Extract the [X, Y] coordinate from the center of the cell holding the provided text.  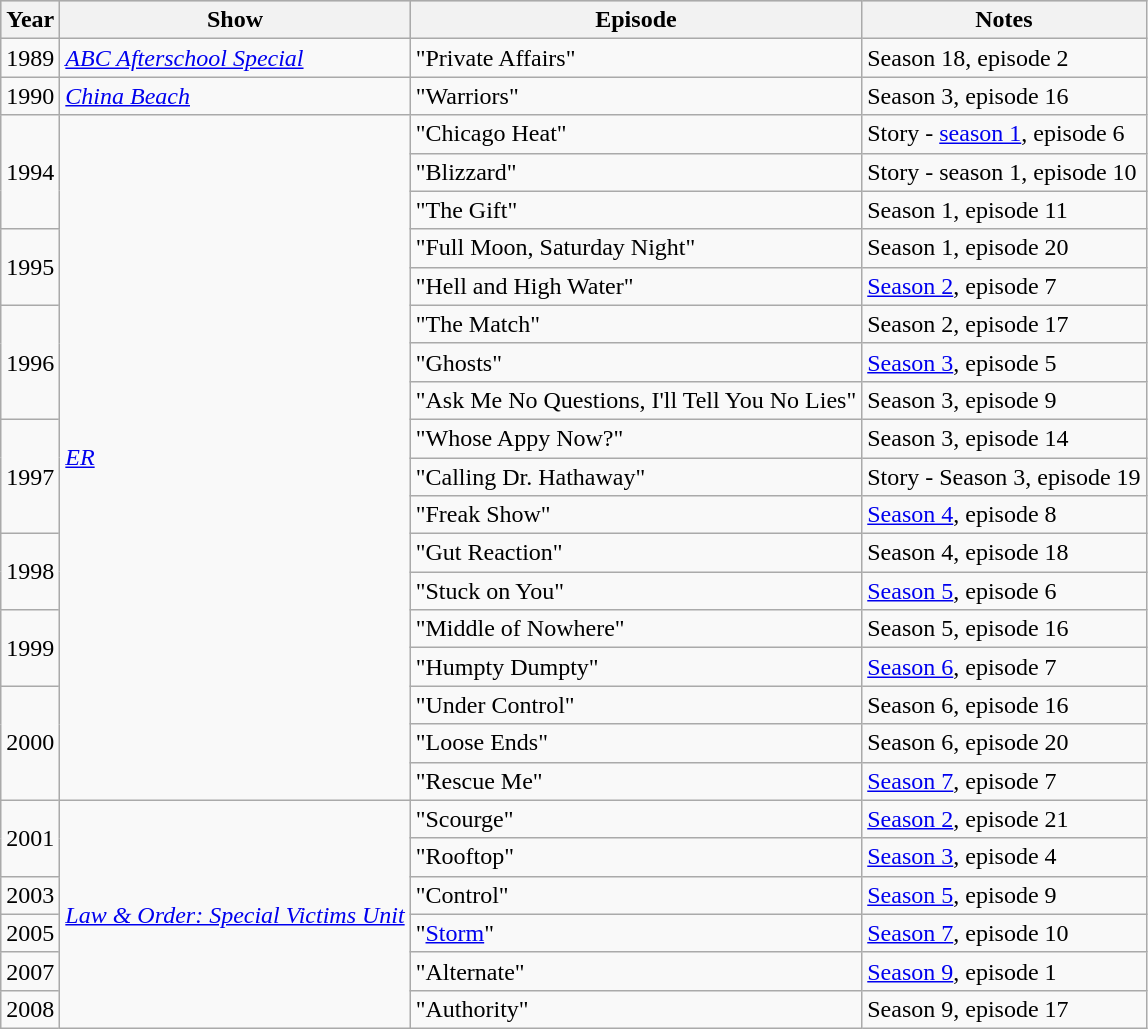
1996 [30, 362]
"Whose Appy Now?" [636, 438]
"Private Affairs" [636, 58]
"Middle of Nowhere" [636, 629]
Show [235, 20]
1998 [30, 572]
2008 [30, 1009]
1995 [30, 267]
Season 7, episode 7 [1004, 781]
2003 [30, 895]
Season 3, episode 9 [1004, 400]
"Humpty Dumpty" [636, 667]
1997 [30, 476]
China Beach [235, 96]
Season 2, episode 17 [1004, 324]
"Control" [636, 895]
ER [235, 458]
Season 1, episode 11 [1004, 210]
1989 [30, 58]
Season 3, episode 16 [1004, 96]
"Ghosts" [636, 362]
Law & Order: Special Victims Unit [235, 914]
"Scourge" [636, 819]
Story - season 1, episode 10 [1004, 172]
"Calling Dr. Hathaway" [636, 477]
Season 7, episode 10 [1004, 933]
"Rescue Me" [636, 781]
"Loose Ends" [636, 743]
"Full Moon, Saturday Night" [636, 248]
1999 [30, 648]
2005 [30, 933]
Year [30, 20]
"The Gift" [636, 210]
2000 [30, 743]
Season 2, episode 21 [1004, 819]
2001 [30, 838]
"Gut Reaction" [636, 553]
"Rooftop" [636, 857]
Season 18, episode 2 [1004, 58]
Season 2, episode 7 [1004, 286]
Story - season 1, episode 6 [1004, 134]
Story - Season 3, episode 19 [1004, 477]
"Warriors" [636, 96]
Season 4, episode 18 [1004, 553]
"Alternate" [636, 971]
ABC Afterschool Special [235, 58]
Season 5, episode 9 [1004, 895]
"Stuck on You" [636, 591]
Season 3, episode 5 [1004, 362]
Season 6, episode 16 [1004, 705]
Season 9, episode 1 [1004, 971]
Season 3, episode 14 [1004, 438]
"Blizzard" [636, 172]
Episode [636, 20]
Season 3, episode 4 [1004, 857]
Season 5, episode 6 [1004, 591]
Notes [1004, 20]
"Authority" [636, 1009]
Season 5, episode 16 [1004, 629]
1990 [30, 96]
Season 6, episode 7 [1004, 667]
Season 6, episode 20 [1004, 743]
Season 9, episode 17 [1004, 1009]
"Chicago Heat" [636, 134]
"Under Control" [636, 705]
Season 1, episode 20 [1004, 248]
"Storm" [636, 933]
1994 [30, 172]
2007 [30, 971]
"Freak Show" [636, 515]
Season 4, episode 8 [1004, 515]
"The Match" [636, 324]
"Ask Me No Questions, I'll Tell You No Lies" [636, 400]
"Hell and High Water" [636, 286]
